Search for the cell housing the specified text and yield its [X, Y] center coordinate. 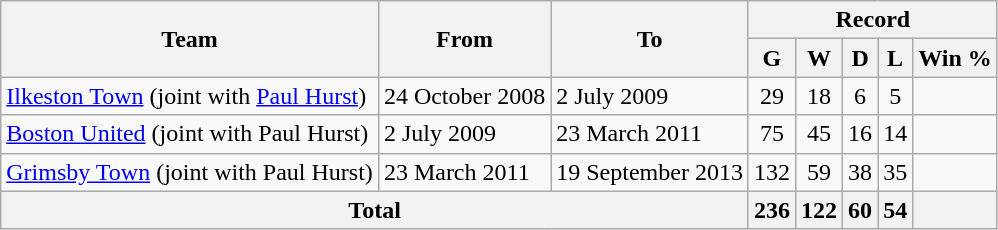
5 [896, 96]
Grimsby Town (joint with Paul Hurst) [190, 172]
Boston United (joint with Paul Hurst) [190, 134]
35 [896, 172]
Team [190, 39]
G [772, 58]
236 [772, 210]
Ilkeston Town (joint with Paul Hurst) [190, 96]
6 [860, 96]
75 [772, 134]
L [896, 58]
18 [818, 96]
45 [818, 134]
From [464, 39]
24 October 2008 [464, 96]
W [818, 58]
Total [375, 210]
16 [860, 134]
29 [772, 96]
38 [860, 172]
Win % [956, 58]
D [860, 58]
To [650, 39]
Record [872, 20]
14 [896, 134]
122 [818, 210]
132 [772, 172]
19 September 2013 [650, 172]
54 [896, 210]
59 [818, 172]
60 [860, 210]
